Identify which cell holds the provided text, then report its (x, y) central coordinate. 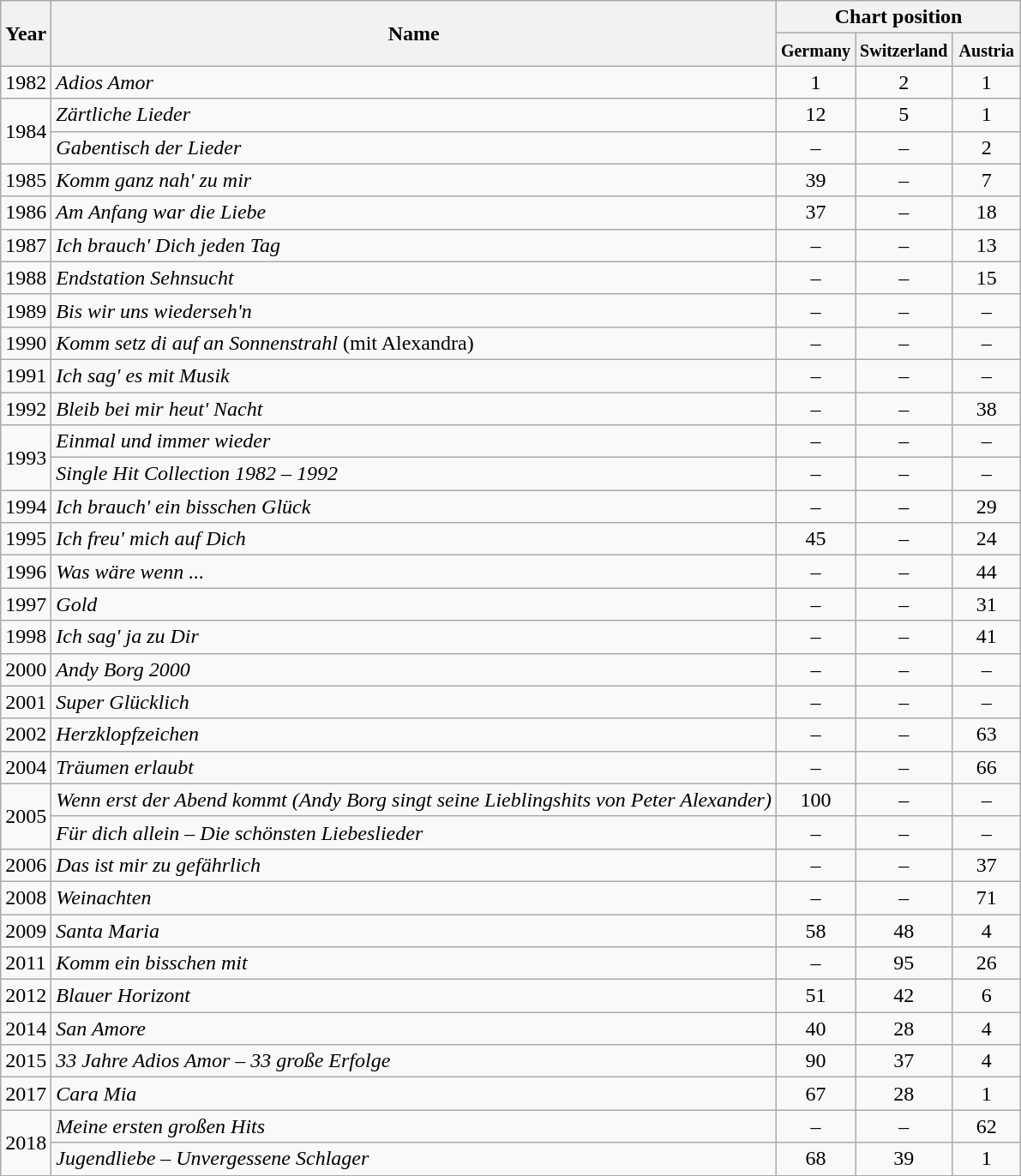
Komm ganz nah' zu mir (414, 180)
29 (987, 507)
Name (414, 33)
1986 (26, 213)
62 (987, 1126)
Zärtliche Lieder (414, 115)
1985 (26, 180)
Bleib bei mir heut' Nacht (414, 409)
Für dich allein – Die schönsten Liebeslieder (414, 832)
31 (987, 604)
33 Jahre Adios Amor – 33 große Erfolge (414, 1061)
Ich brauch' Dich jeden Tag (414, 245)
Komm ein bisschen mit (414, 963)
Ich brauch' ein bisschen Glück (414, 507)
Weinachten (414, 897)
1989 (26, 310)
24 (987, 539)
90 (815, 1061)
15 (987, 278)
67 (815, 1094)
1998 (26, 637)
Träumen erlaubt (414, 767)
1990 (26, 343)
66 (987, 767)
2014 (26, 1029)
Ich sag' es mit Musik (414, 375)
40 (815, 1029)
Ich freu' mich auf Dich (414, 539)
1994 (26, 507)
Santa Maria (414, 930)
Wenn erst der Abend kommt (Andy Borg singt seine Lieblingshits von Peter Alexander) (414, 800)
2008 (26, 897)
48 (904, 930)
1996 (26, 572)
Gold (414, 604)
1995 (26, 539)
2000 (26, 669)
2018 (26, 1143)
Super Glücklich (414, 702)
26 (987, 963)
1982 (26, 82)
Gabentisch der Lieder (414, 147)
1992 (26, 409)
Herzklopfzeichen (414, 735)
68 (815, 1159)
Bis wir uns wiederseh'n (414, 310)
58 (815, 930)
1988 (26, 278)
7 (987, 180)
2015 (26, 1061)
Cara Mia (414, 1094)
45 (815, 539)
63 (987, 735)
13 (987, 245)
Das ist mir zu gefährlich (414, 865)
Jugendliebe – Unvergessene Schlager (414, 1159)
San Amore (414, 1029)
2004 (26, 767)
5 (904, 115)
Einmal und immer wieder (414, 441)
18 (987, 213)
Adios Amor (414, 82)
Ich sag' ja zu Dir (414, 637)
2001 (26, 702)
100 (815, 800)
2012 (26, 996)
Austria (987, 50)
Blauer Horizont (414, 996)
42 (904, 996)
51 (815, 996)
12 (815, 115)
2009 (26, 930)
Single Hit Collection 1982 – 1992 (414, 474)
38 (987, 409)
6 (987, 996)
Year (26, 33)
Andy Borg 2000 (414, 669)
2011 (26, 963)
Switzerland (904, 50)
1984 (26, 131)
Was wäre wenn ... (414, 572)
2005 (26, 816)
2017 (26, 1094)
Germany (815, 50)
1987 (26, 245)
1997 (26, 604)
41 (987, 637)
71 (987, 897)
44 (987, 572)
2002 (26, 735)
Komm setz di auf an Sonnenstrahl (mit Alexandra) (414, 343)
Chart position (898, 17)
95 (904, 963)
2006 (26, 865)
Endstation Sehnsucht (414, 278)
1991 (26, 375)
Am Anfang war die Liebe (414, 213)
Meine ersten großen Hits (414, 1126)
1993 (26, 458)
